Locate the cell with the specified text and output its [x, y] center coordinate. 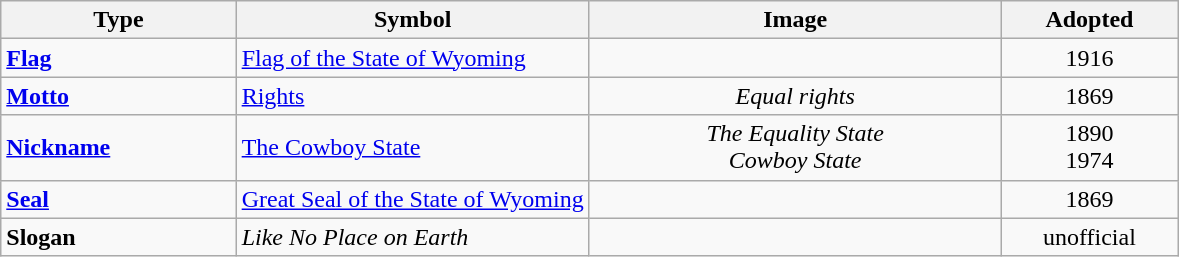
Flag of the State of Wyoming [412, 58]
The Cowboy State [412, 148]
Motto [118, 96]
Slogan [118, 237]
Like No Place on Earth [412, 237]
Type [118, 20]
Adopted [1090, 20]
Flag [118, 58]
The Equality StateCowboy State [795, 148]
Image [795, 20]
Symbol [412, 20]
Rights [412, 96]
1916 [1090, 58]
unofficial [1090, 237]
Nickname [118, 148]
Great Seal of the State of Wyoming [412, 199]
18901974 [1090, 148]
Equal rights [795, 96]
Seal [118, 199]
